Locate the cell with the specified text and output its [X, Y] center coordinate. 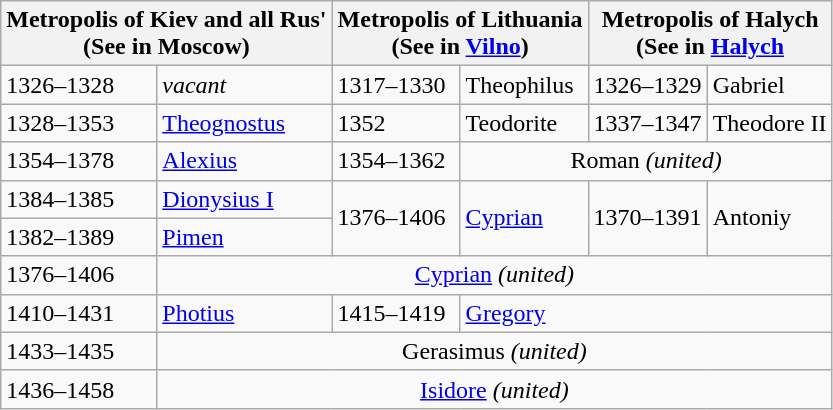
1317–1330 [396, 85]
Roman (united) [646, 161]
1326–1328 [79, 85]
Photius [244, 313]
Gregory [646, 313]
Gerasimus (united) [494, 351]
Gabriel [770, 85]
1436–1458 [79, 389]
Cyprian [524, 218]
1354–1362 [396, 161]
Cyprian (united) [494, 275]
1410–1431 [79, 313]
1328–1353 [79, 123]
Theognostus [244, 123]
1382–1389 [79, 237]
Metropolis of Lithuania(See in Vilno) [460, 34]
Metropolis of Kiev and all Rus'(See in Moscow) [166, 34]
Alexius [244, 161]
1352 [396, 123]
Dionysius I [244, 199]
1326–1329 [648, 85]
Theodore II [770, 123]
1415–1419 [396, 313]
Isidore (united) [494, 389]
1433–1435 [79, 351]
1370–1391 [648, 218]
vacant [244, 85]
1384–1385 [79, 199]
1337–1347 [648, 123]
Pimen [244, 237]
Metropolis of Halych(See in Halych [710, 34]
Antoniy [770, 218]
Teodorite [524, 123]
1354–1378 [79, 161]
Theophilus [524, 85]
